From the cell containing the given text, extract its center point as (x, y) coordinate. 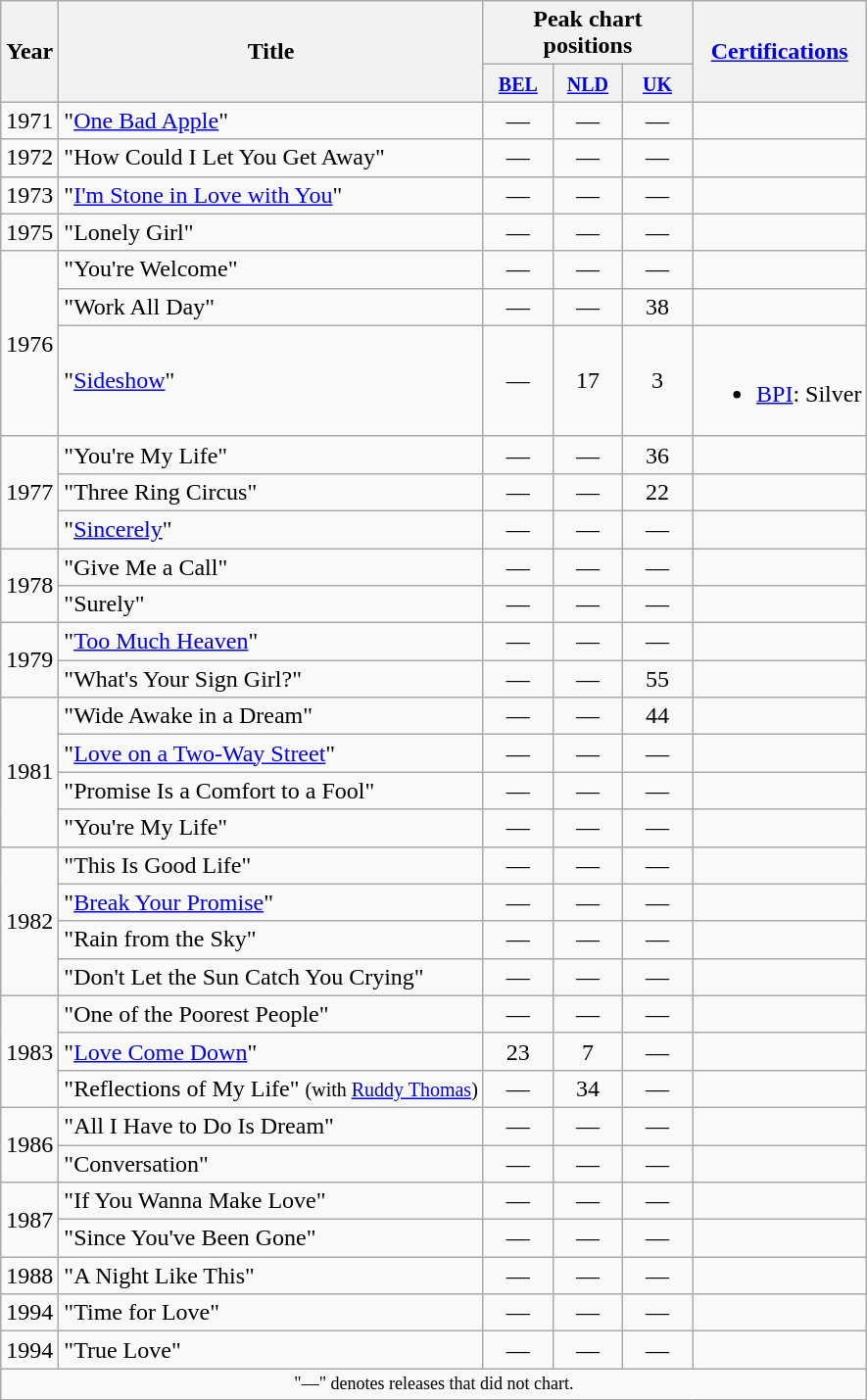
"This Is Good Life" (271, 865)
"Love on a Two-Way Street" (271, 753)
"One Bad Apple" (271, 121)
3 (656, 380)
1978 (29, 586)
"You're Welcome" (271, 269)
1975 (29, 232)
"If You Wanna Make Love" (271, 1201)
"I'm Stone in Love with You" (271, 195)
"Since You've Been Gone" (271, 1238)
1986 (29, 1144)
"Don't Let the Sun Catch You Crying" (271, 977)
1971 (29, 121)
1982 (29, 921)
"All I Have to Do Is Dream" (271, 1126)
"Break Your Promise" (271, 902)
34 (588, 1088)
"Sincerely" (271, 529)
Year (29, 51)
"Work All Day" (271, 307)
1973 (29, 195)
1981 (29, 772)
"Three Ring Circus" (271, 492)
"A Night Like This" (271, 1276)
"Wide Awake in a Dream" (271, 716)
36 (656, 455)
"One of the Poorest People" (271, 1014)
"—" denotes releases that did not chart. (434, 1383)
"Promise Is a Comfort to a Fool" (271, 791)
1987 (29, 1220)
UK (656, 83)
"Too Much Heaven" (271, 642)
"Love Come Down" (271, 1051)
"Lonely Girl" (271, 232)
1988 (29, 1276)
"True Love" (271, 1350)
55 (656, 679)
1972 (29, 158)
BEL (517, 83)
44 (656, 716)
"Conversation" (271, 1163)
38 (656, 307)
23 (517, 1051)
17 (588, 380)
22 (656, 492)
"How Could I Let You Get Away" (271, 158)
"Reflections of My Life" (with Ruddy Thomas) (271, 1088)
Certifications (780, 51)
Title (271, 51)
BPI: Silver (780, 380)
"Sideshow" (271, 380)
NLD (588, 83)
7 (588, 1051)
Peak chart positions (588, 33)
1983 (29, 1051)
"Time for Love" (271, 1313)
1979 (29, 660)
"Rain from the Sky" (271, 940)
"Surely" (271, 604)
"What's Your Sign Girl?" (271, 679)
1976 (29, 343)
1977 (29, 492)
"Give Me a Call" (271, 567)
